Determine the [x, y] coordinate at the center of the cell enclosing the given text.  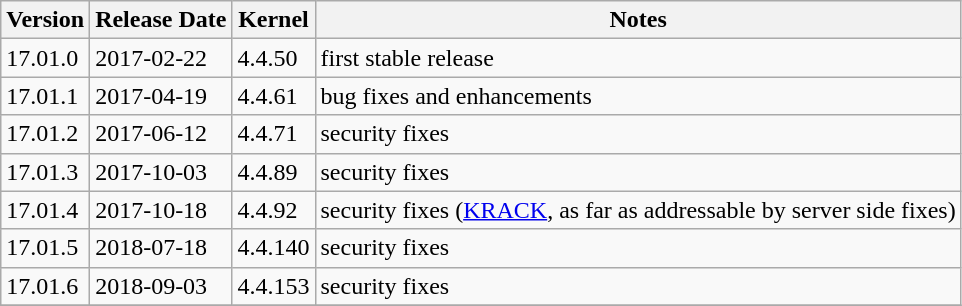
4.4.140 [274, 248]
first stable release [638, 58]
4.4.61 [274, 96]
security fixes (KRACK, as far as addressable by server side fixes) [638, 210]
2017-10-03 [161, 172]
bug fixes and enhancements [638, 96]
2018-07-18 [161, 248]
2017-10-18 [161, 210]
2017-02-22 [161, 58]
Release Date [161, 20]
4.4.50 [274, 58]
4.4.92 [274, 210]
17.01.3 [46, 172]
2017-04-19 [161, 96]
2018-09-03 [161, 286]
Version [46, 20]
17.01.5 [46, 248]
17.01.6 [46, 286]
2017-06-12 [161, 134]
4.4.89 [274, 172]
Kernel [274, 20]
Notes [638, 20]
4.4.153 [274, 286]
17.01.2 [46, 134]
4.4.71 [274, 134]
17.01.1 [46, 96]
17.01.4 [46, 210]
17.01.0 [46, 58]
